Find where the given text appears and provide that cell's center as (x, y) coordinate. 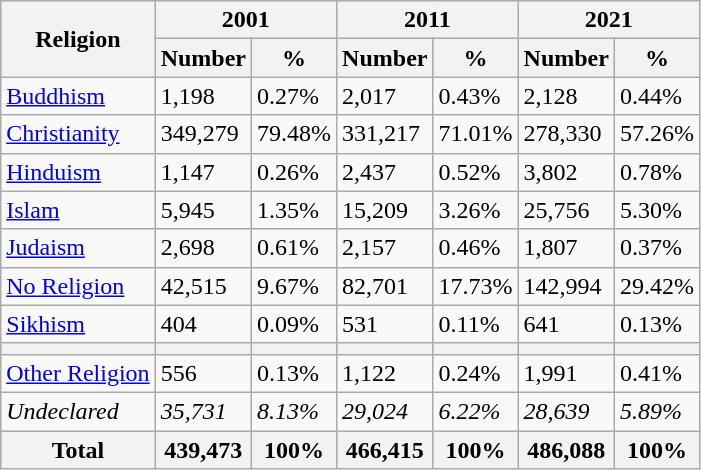
Christianity (78, 134)
2,157 (385, 248)
278,330 (566, 134)
466,415 (385, 449)
Islam (78, 210)
331,217 (385, 134)
1,147 (203, 172)
531 (385, 324)
0.44% (656, 96)
No Religion (78, 286)
42,515 (203, 286)
5,945 (203, 210)
2,437 (385, 172)
17.73% (476, 286)
Other Religion (78, 373)
1,198 (203, 96)
556 (203, 373)
57.26% (656, 134)
Religion (78, 39)
5.89% (656, 411)
25,756 (566, 210)
5.30% (656, 210)
1,122 (385, 373)
29,024 (385, 411)
641 (566, 324)
0.61% (294, 248)
0.43% (476, 96)
3,802 (566, 172)
35,731 (203, 411)
486,088 (566, 449)
142,994 (566, 286)
79.48% (294, 134)
Undeclared (78, 411)
Buddhism (78, 96)
2,698 (203, 248)
71.01% (476, 134)
0.26% (294, 172)
1.35% (294, 210)
0.52% (476, 172)
0.37% (656, 248)
0.11% (476, 324)
2,128 (566, 96)
Sikhism (78, 324)
3.26% (476, 210)
0.09% (294, 324)
9.67% (294, 286)
Hinduism (78, 172)
1,807 (566, 248)
0.41% (656, 373)
0.27% (294, 96)
1,991 (566, 373)
404 (203, 324)
29.42% (656, 286)
Total (78, 449)
0.78% (656, 172)
2001 (246, 20)
2011 (428, 20)
6.22% (476, 411)
8.13% (294, 411)
2021 (608, 20)
15,209 (385, 210)
28,639 (566, 411)
0.46% (476, 248)
2,017 (385, 96)
0.24% (476, 373)
82,701 (385, 286)
349,279 (203, 134)
439,473 (203, 449)
Judaism (78, 248)
